Locate the cell with the specified text and output its [x, y] center coordinate. 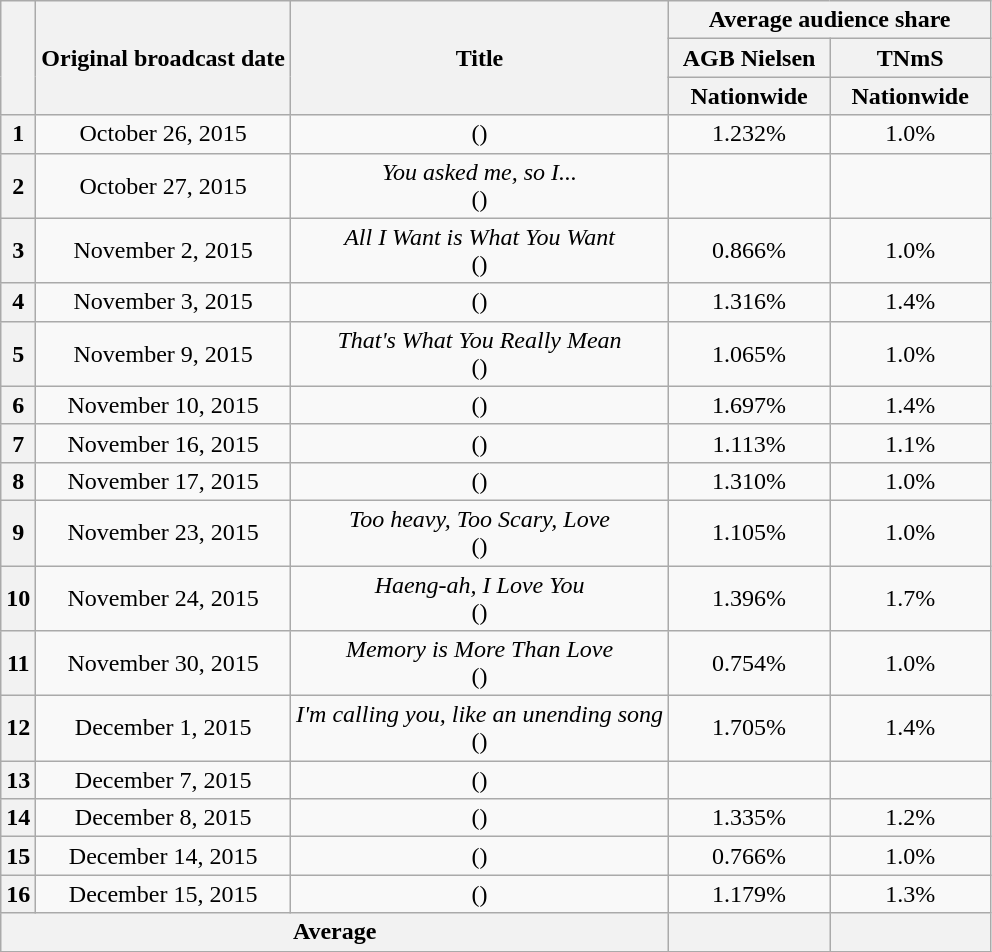
1.179% [750, 894]
1.2% [910, 818]
0.754% [750, 664]
November 23, 2015 [164, 532]
Haeng-ah, I Love You() [479, 598]
0.766% [750, 856]
November 10, 2015 [164, 405]
16 [18, 894]
13 [18, 780]
1.3% [910, 894]
5 [18, 354]
December 14, 2015 [164, 856]
Original broadcast date [164, 58]
You asked me, so I...() [479, 186]
Too heavy, Too Scary, Love() [479, 532]
6 [18, 405]
November 2, 2015 [164, 250]
15 [18, 856]
9 [18, 532]
Title [479, 58]
1.065% [750, 354]
December 1, 2015 [164, 728]
AGB Nielsen [750, 58]
October 26, 2015 [164, 134]
1.310% [750, 481]
November 24, 2015 [164, 598]
Average audience share [830, 20]
Average [335, 932]
1.396% [750, 598]
November 17, 2015 [164, 481]
November 16, 2015 [164, 443]
November 9, 2015 [164, 354]
12 [18, 728]
Memory is More Than Love() [479, 664]
1.697% [750, 405]
14 [18, 818]
December 7, 2015 [164, 780]
October 27, 2015 [164, 186]
4 [18, 302]
That's What You Really Mean() [479, 354]
November 3, 2015 [164, 302]
TNmS [910, 58]
1.232% [750, 134]
December 15, 2015 [164, 894]
1.105% [750, 532]
1 [18, 134]
1.705% [750, 728]
1.7% [910, 598]
11 [18, 664]
I'm calling you, like an unending song() [479, 728]
December 8, 2015 [164, 818]
7 [18, 443]
All I Want is What You Want() [479, 250]
1.316% [750, 302]
November 30, 2015 [164, 664]
1.335% [750, 818]
1.113% [750, 443]
0.866% [750, 250]
10 [18, 598]
2 [18, 186]
8 [18, 481]
1.1% [910, 443]
3 [18, 250]
